Return the (X, Y) coordinate for the center point of the cell that contains the specified text.  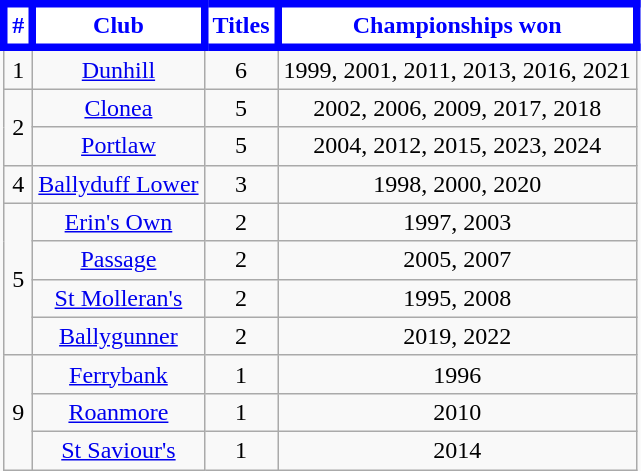
4 (18, 184)
2004, 2012, 2015, 2023, 2024 (457, 146)
Championships won (457, 26)
Club (118, 26)
Ballygunner (118, 336)
St Saviour's (118, 450)
Erin's Own (118, 222)
St Molleran's (118, 298)
2005, 2007 (457, 260)
3 (241, 184)
Portlaw (118, 146)
2019, 2022 (457, 336)
1999, 2001, 2011, 2013, 2016, 2021 (457, 68)
Dunhill (118, 68)
1996 (457, 374)
Passage (118, 260)
Ballyduff Lower (118, 184)
2014 (457, 450)
Titles (241, 26)
Roanmore (118, 412)
9 (18, 412)
Ferrybank (118, 374)
# (18, 26)
1995, 2008 (457, 298)
6 (241, 68)
2010 (457, 412)
Clonea (118, 108)
1998, 2000, 2020 (457, 184)
1997, 2003 (457, 222)
2002, 2006, 2009, 2017, 2018 (457, 108)
